Return the [x, y] coordinate for the center point of the cell that contains the specified text.  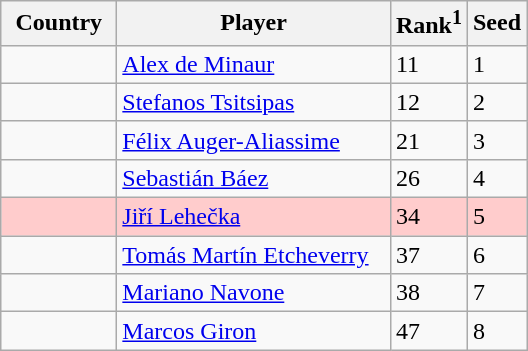
34 [428, 217]
6 [496, 255]
21 [428, 140]
2 [496, 102]
Seed [496, 24]
8 [496, 331]
Tomás Martín Etcheverry [254, 255]
11 [428, 64]
Alex de Minaur [254, 64]
Mariano Navone [254, 293]
Rank1 [428, 24]
Player [254, 24]
Jiří Lehečka [254, 217]
1 [496, 64]
Country [59, 24]
12 [428, 102]
3 [496, 140]
26 [428, 178]
Félix Auger-Aliassime [254, 140]
7 [496, 293]
Sebastián Báez [254, 178]
37 [428, 255]
38 [428, 293]
5 [496, 217]
Marcos Giron [254, 331]
Stefanos Tsitsipas [254, 102]
4 [496, 178]
47 [428, 331]
